Locate the cell with the specified text and output its (x, y) center coordinate. 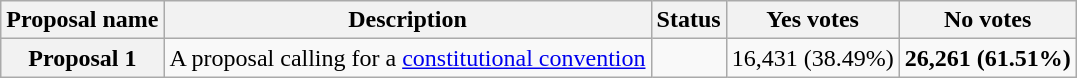
Proposal name (82, 20)
Proposal 1 (82, 58)
26,261 (61.51%) (988, 58)
A proposal calling for a constitutional convention (408, 58)
Status (688, 20)
16,431 (38.49%) (812, 58)
Description (408, 20)
No votes (988, 20)
Yes votes (812, 20)
